Pinpoint the cell where the given text exists, returning its (x, y) midpoint coordinate. 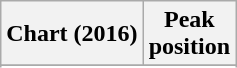
Chart (2016) (72, 34)
Peak position (189, 34)
